Locate the cell with the specified text and output its (X, Y) center coordinate. 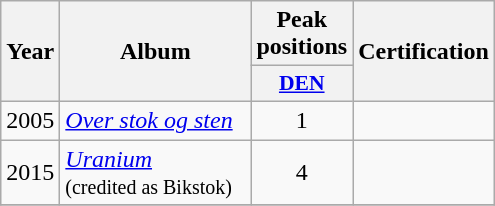
2015 (30, 172)
1 (302, 120)
Peak positions (302, 34)
Certification (424, 52)
2005 (30, 120)
4 (302, 172)
Uranium(credited as Bikstok) (156, 172)
Album (156, 52)
Year (30, 52)
DEN (302, 84)
Over stok og sten (156, 120)
